Pinpoint the cell where the given text exists, returning its (x, y) midpoint coordinate. 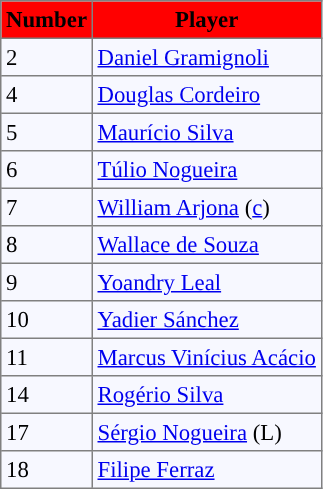
Maurício Silva (206, 132)
11 (47, 357)
Douglas Cordeiro (206, 95)
William Arjona (c) (206, 207)
4 (47, 95)
Túlio Nogueira (206, 170)
17 (47, 432)
5 (47, 132)
14 (47, 395)
Wallace de Souza (206, 245)
Rogério Silva (206, 395)
Marcus Vinícius Acácio (206, 357)
Yadier Sánchez (206, 320)
Filipe Ferraz (206, 470)
2 (47, 57)
7 (47, 207)
Sérgio Nogueira (L) (206, 432)
18 (47, 470)
Yoandry Leal (206, 282)
8 (47, 245)
6 (47, 170)
9 (47, 282)
10 (47, 320)
Player (206, 20)
Daniel Gramignoli (206, 57)
Number (47, 20)
